For the text-containing cell, return its midpoint in [X, Y] coordinate format. 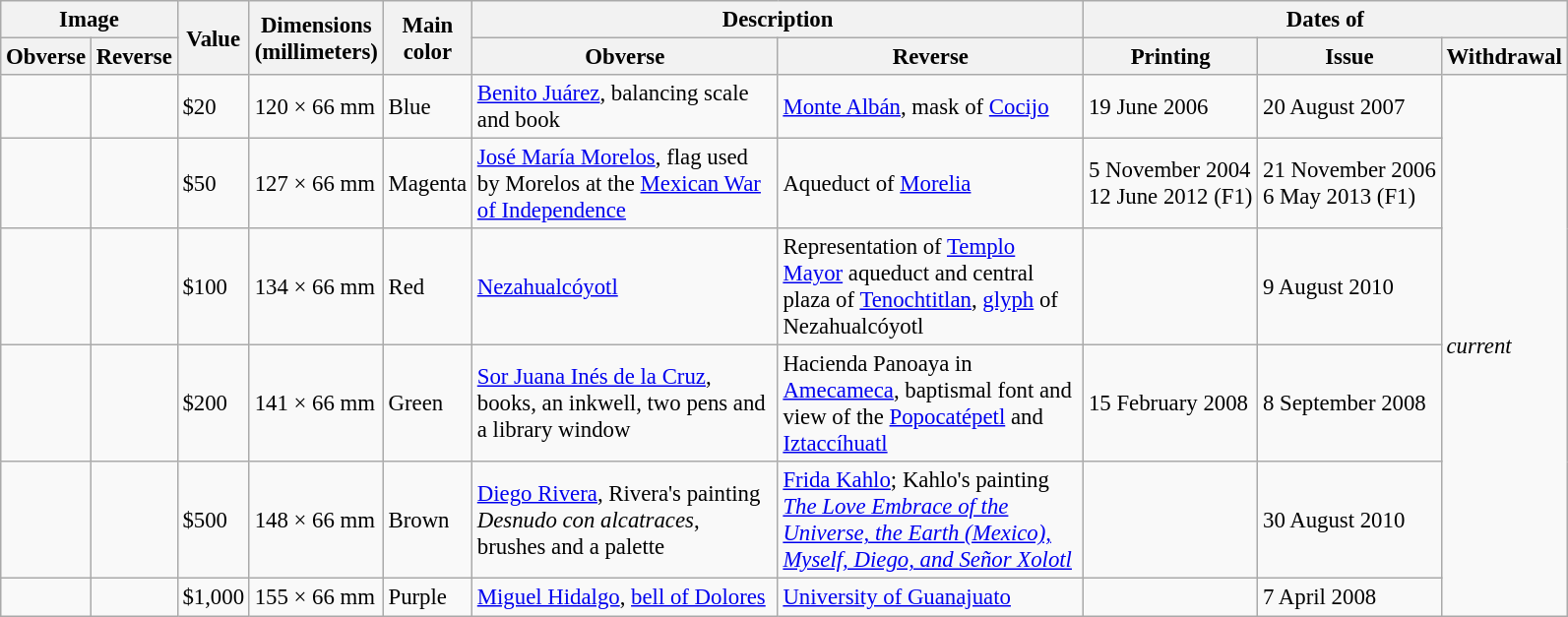
Issue [1349, 57]
$50 [213, 184]
Red [427, 287]
Blue [427, 106]
Hacienda Panoaya in Amecameca, baptismal font and view of the Popocatépetl and Iztaccíhuatl [931, 403]
Printing [1171, 57]
5 November 200412 June 2012 (F1) [1171, 184]
120 × 66 mm [316, 106]
Dates of [1325, 20]
José María Morelos, flag used by Morelos at the Mexican War of Independence [624, 184]
Sor Juana Inés de la Cruz, books, an inkwell, two pens and a library window [624, 403]
Value [213, 37]
155 × 66 mm [316, 597]
Diego Rivera, Rivera's painting Desnudo con alcatraces, brushes and a palette [624, 522]
Representation of Templo Mayor aqueduct and central plaza of Tenochtitlan, glyph of Nezahualcóyotl [931, 287]
$20 [213, 106]
134 × 66 mm [316, 287]
$1,000 [213, 597]
141 × 66 mm [316, 403]
current [1504, 345]
20 August 2007 [1349, 106]
8 September 2008 [1349, 403]
Aqueduct of Morelia [931, 184]
Monte Albán, mask of Cocijo [931, 106]
Nezahualcóyotl [624, 287]
Brown [427, 522]
Green [427, 403]
30 August 2010 [1349, 522]
Withdrawal [1504, 57]
21 November 20066 May 2013 (F1) [1349, 184]
Frida Kahlo; Kahlo's painting The Love Embrace of the Universe, the Earth (Mexico), Myself, Diego, and Señor Xolotl [931, 522]
7 April 2008 [1349, 597]
Miguel Hidalgo, bell of Dolores [624, 597]
Benito Juárez, balancing scale and book [624, 106]
$200 [213, 403]
15 February 2008 [1171, 403]
Purple [427, 597]
$100 [213, 287]
127 × 66 mm [316, 184]
University of Guanajuato [931, 597]
9 August 2010 [1349, 287]
148 × 66 mm [316, 522]
$500 [213, 522]
Image [89, 20]
Dimensions(millimeters) [316, 37]
19 June 2006 [1171, 106]
Description [778, 20]
Magenta [427, 184]
Maincolor [427, 37]
